From the cell containing the given text, extract its center point as [X, Y] coordinate. 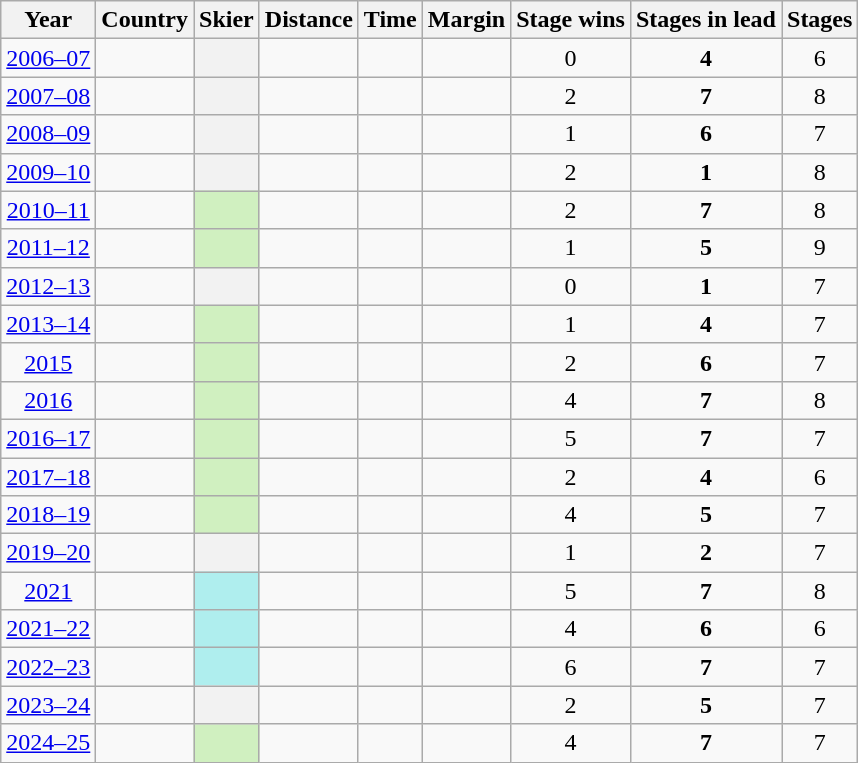
2021 [48, 591]
Country [145, 20]
2017–18 [48, 477]
2008–09 [48, 134]
Time [390, 20]
Stages in lead [706, 20]
2019–20 [48, 553]
Year [48, 20]
2016–17 [48, 438]
Stages [820, 20]
2016 [48, 400]
9 [820, 248]
Skier [227, 20]
2024–25 [48, 743]
2009–10 [48, 172]
2013–14 [48, 324]
Distance [308, 20]
2012–13 [48, 286]
2018–19 [48, 515]
2011–12 [48, 248]
2023–24 [48, 705]
Margin [466, 20]
2006–07 [48, 58]
2022–23 [48, 667]
2007–08 [48, 96]
2010–11 [48, 210]
2015 [48, 362]
2021–22 [48, 629]
Stage wins [571, 20]
